Output the [x, y] coordinate of the center of the cell containing the given text.  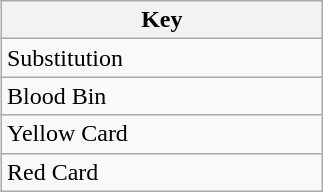
Substitution [162, 58]
Key [162, 20]
Red Card [162, 172]
Blood Bin [162, 96]
Yellow Card [162, 134]
